Return the (X, Y) coordinate for the center point of the cell that contains the specified text.  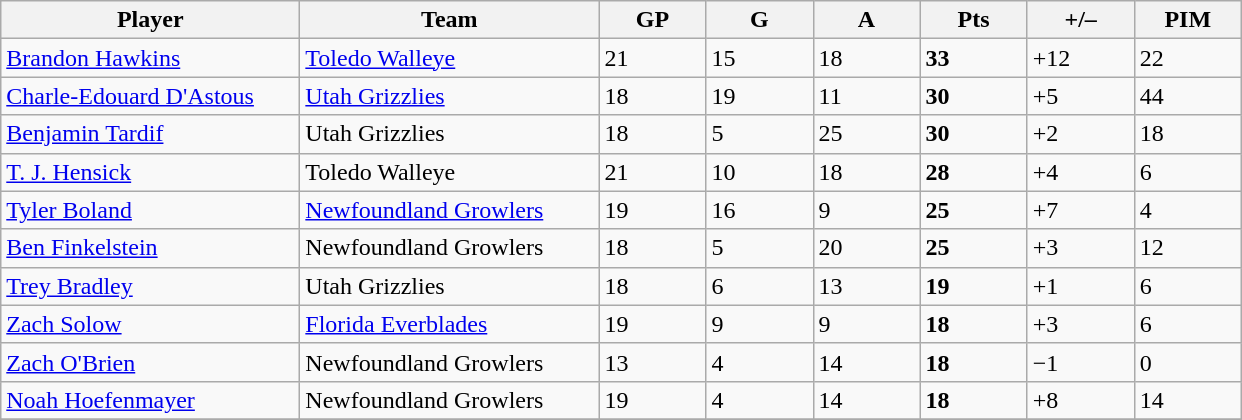
Zach O'Brien (150, 362)
Pts (974, 20)
Brandon Hawkins (150, 58)
−1 (1080, 362)
Trey Bradley (150, 286)
+1 (1080, 286)
Ben Finkelstein (150, 248)
22 (1188, 58)
15 (760, 58)
20 (866, 248)
12 (1188, 248)
Tyler Boland (150, 210)
Florida Everblades (450, 324)
Charle-Edouard D'Astous (150, 96)
44 (1188, 96)
28 (974, 172)
16 (760, 210)
Player (150, 20)
G (760, 20)
PIM (1188, 20)
Benjamin Tardif (150, 134)
11 (866, 96)
0 (1188, 362)
+8 (1080, 400)
+/– (1080, 20)
+4 (1080, 172)
+5 (1080, 96)
A (866, 20)
33 (974, 58)
Noah Hoefenmayer (150, 400)
Team (450, 20)
10 (760, 172)
+7 (1080, 210)
Zach Solow (150, 324)
T. J. Hensick (150, 172)
GP (652, 20)
+2 (1080, 134)
+12 (1080, 58)
